Output the (x, y) coordinate of the center of the cell containing the given text.  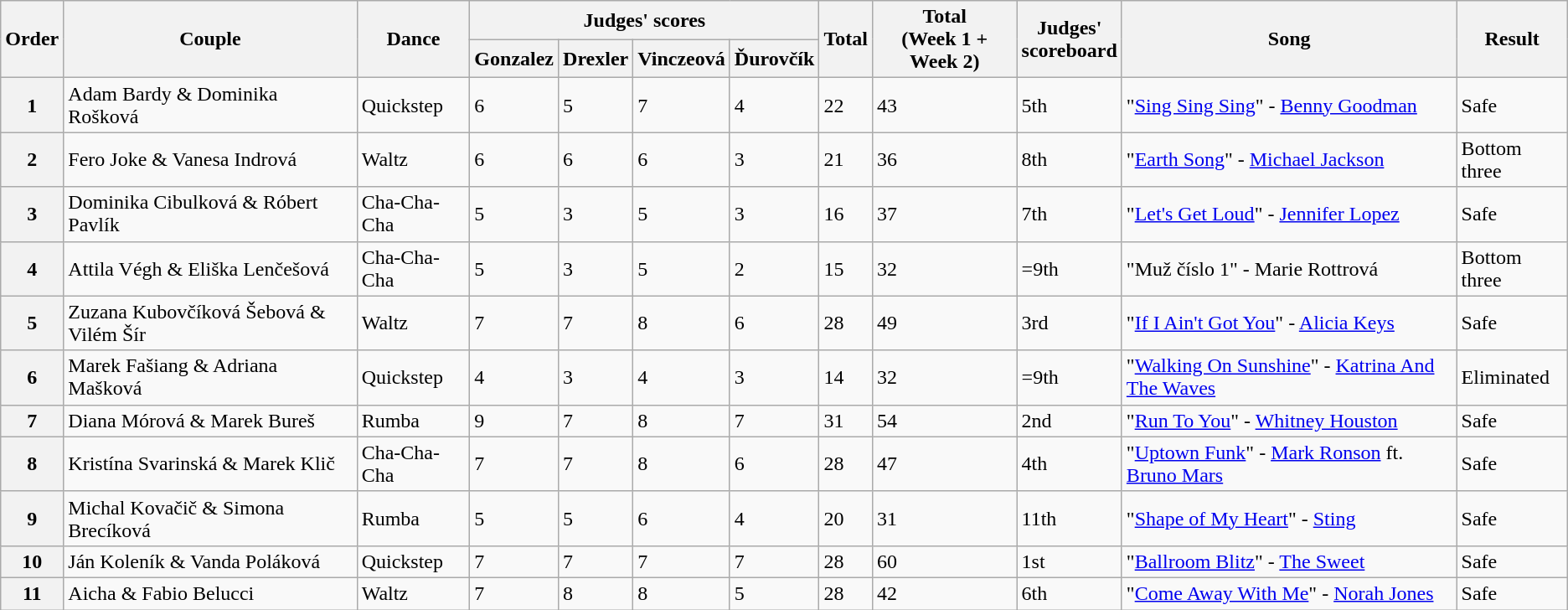
60 (945, 561)
Gonzalez (514, 59)
22 (846, 106)
"Uptown Funk" - Mark Ronson ft. Bruno Mars (1289, 464)
Adam Bardy & Dominika Rošková (210, 106)
Ján Koleník & Vanda Poláková (210, 561)
"Shape of My Heart" - Sting (1289, 518)
Dance (414, 39)
15 (846, 268)
Drexler (596, 59)
36 (945, 159)
21 (846, 159)
3rd (1069, 323)
1 (32, 106)
Ďurovčík (774, 59)
54 (945, 421)
6th (1069, 593)
43 (945, 106)
Attila Végh & Eliška Lenčešová (210, 268)
Song (1289, 39)
"Muž číslo 1" - Marie Rottrová (1289, 268)
Couple (210, 39)
Michal Kovačič & Simona Brecíková (210, 518)
Marek Fašiang & Adriana Mašková (210, 377)
8th (1069, 159)
"Come Away With Me" - Norah Jones (1289, 593)
Order (32, 39)
Judges' scores (645, 20)
"Let's Get Loud" - Jennifer Lopez (1289, 215)
Kristína Svarinská & Marek Klič (210, 464)
"Sing Sing Sing" - Benny Goodman (1289, 106)
11th (1069, 518)
Dominika Cibulková & Róbert Pavlík (210, 215)
"Run To You" - Whitney Houston (1289, 421)
37 (945, 215)
5th (1069, 106)
7th (1069, 215)
"Walking On Sunshine" - Katrina And The Waves (1289, 377)
Total (846, 39)
Judges'scoreboard (1069, 39)
Aicha & Fabio Belucci (210, 593)
11 (32, 593)
Eliminated (1512, 377)
Zuzana Kubovčíková Šebová & Vilém Šír (210, 323)
14 (846, 377)
Result (1512, 39)
"If I Ain't Got You" - Alicia Keys (1289, 323)
42 (945, 593)
Diana Mórová & Marek Bureš (210, 421)
Fero Joke & Vanesa Indrová (210, 159)
16 (846, 215)
Vinczeová (682, 59)
"Earth Song" - Michael Jackson (1289, 159)
20 (846, 518)
4th (1069, 464)
10 (32, 561)
47 (945, 464)
1st (1069, 561)
Total(Week 1 + Week 2) (945, 39)
2nd (1069, 421)
"Ballroom Blitz" - The Sweet (1289, 561)
49 (945, 323)
